Pinpoint the cell where the given text exists, returning its (x, y) midpoint coordinate. 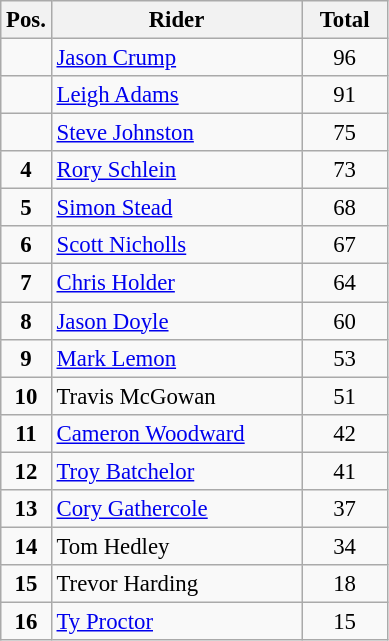
9 (26, 358)
11 (26, 433)
42 (345, 433)
14 (26, 546)
Leigh Adams (176, 95)
34 (345, 546)
96 (345, 58)
Rory Schlein (176, 170)
Cory Gathercole (176, 509)
12 (26, 471)
6 (26, 245)
53 (345, 358)
Jason Crump (176, 58)
Scott Nicholls (176, 245)
Trevor Harding (176, 584)
37 (345, 509)
7 (26, 283)
91 (345, 95)
67 (345, 245)
41 (345, 471)
68 (345, 208)
Pos. (26, 20)
64 (345, 283)
8 (26, 321)
75 (345, 133)
16 (26, 621)
5 (26, 208)
Chris Holder (176, 283)
Steve Johnston (176, 133)
73 (345, 170)
Troy Batchelor (176, 471)
Ty Proctor (176, 621)
13 (26, 509)
Total (345, 20)
Simon Stead (176, 208)
60 (345, 321)
Jason Doyle (176, 321)
4 (26, 170)
Tom Hedley (176, 546)
Mark Lemon (176, 358)
51 (345, 396)
Cameron Woodward (176, 433)
Rider (176, 20)
Travis McGowan (176, 396)
10 (26, 396)
18 (345, 584)
